Determine the [X, Y] coordinate at the center of the cell enclosing the given text.  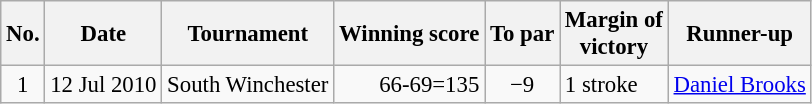
1 stroke [614, 85]
No. [23, 34]
−9 [522, 85]
South Winchester [248, 85]
Margin ofvictory [614, 34]
Tournament [248, 34]
Runner-up [740, 34]
To par [522, 34]
Daniel Brooks [740, 85]
Date [104, 34]
1 [23, 85]
Winning score [410, 34]
66-69=135 [410, 85]
12 Jul 2010 [104, 85]
